For the text-containing cell, return its midpoint in [x, y] coordinate format. 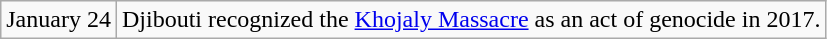
January 24 [59, 20]
Djibouti recognized the Khojaly Massacre as an act of genocide in 2017. [471, 20]
